Locate the cell with the specified text and output its (X, Y) center coordinate. 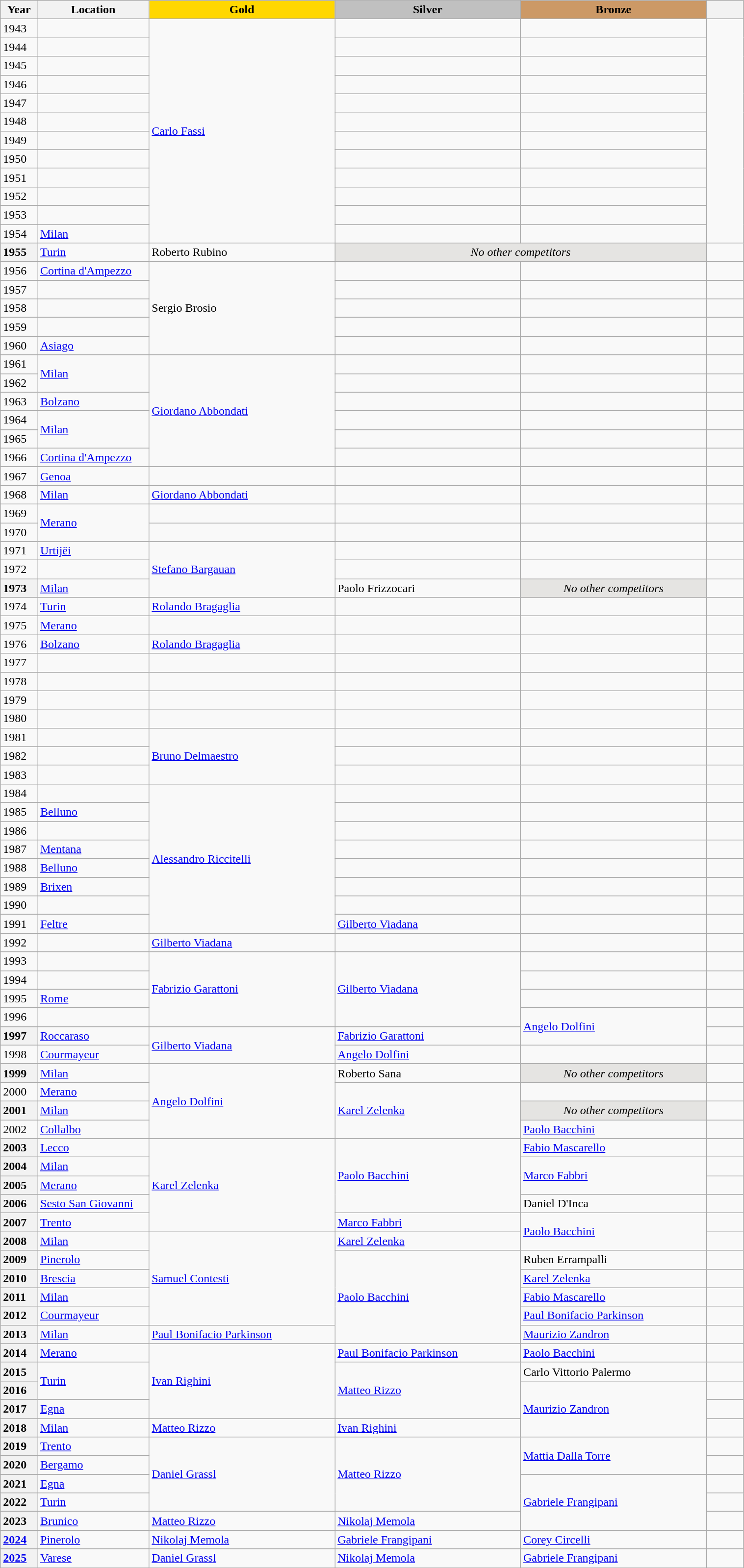
2013 (19, 1334)
2021 (19, 1484)
2018 (19, 1428)
2025 (19, 1558)
2010 (19, 1278)
1973 (19, 588)
Feltre (93, 924)
Corey Circelli (613, 1540)
2016 (19, 1390)
2015 (19, 1371)
Carlo Fassi (242, 131)
Mentana (93, 849)
1953 (19, 215)
1988 (19, 868)
1967 (19, 476)
1966 (19, 457)
Collalbo (93, 1129)
1955 (19, 252)
1964 (19, 420)
1972 (19, 570)
1944 (19, 47)
1951 (19, 177)
1958 (19, 308)
1997 (19, 1036)
Rome (93, 998)
1998 (19, 1054)
Urtijëi (93, 551)
1999 (19, 1073)
Brescia (93, 1278)
1959 (19, 327)
1987 (19, 849)
1948 (19, 122)
2003 (19, 1148)
2024 (19, 1540)
2011 (19, 1297)
Sergio Brosio (242, 308)
2001 (19, 1110)
1985 (19, 812)
Mattia Dalla Torre (613, 1456)
Roccaraso (93, 1036)
Varese (93, 1558)
1979 (19, 700)
Lecco (93, 1148)
2019 (19, 1446)
Sesto San Giovanni (93, 1204)
1946 (19, 84)
1982 (19, 756)
Asiago (93, 346)
1965 (19, 439)
Ruben Errampalli (613, 1260)
1945 (19, 66)
2022 (19, 1502)
1950 (19, 159)
Daniel D'Inca (613, 1204)
1991 (19, 924)
Alessandro Riccitelli (242, 858)
2005 (19, 1185)
1952 (19, 196)
1969 (19, 513)
1981 (19, 737)
1974 (19, 607)
1961 (19, 364)
1984 (19, 793)
Bruno Delmaestro (242, 756)
1983 (19, 774)
2006 (19, 1204)
1993 (19, 961)
Bronze (613, 10)
Samuel Contesti (242, 1278)
Brixen (93, 887)
Year (19, 10)
Location (93, 10)
1989 (19, 887)
2012 (19, 1316)
2000 (19, 1092)
Silver (428, 10)
2004 (19, 1167)
Bergamo (93, 1465)
1977 (19, 663)
2020 (19, 1465)
2014 (19, 1353)
1980 (19, 719)
1963 (19, 401)
Stefano Bargauan (242, 570)
1957 (19, 290)
1960 (19, 346)
1954 (19, 234)
Gold (242, 10)
2007 (19, 1222)
2017 (19, 1409)
Genoa (93, 476)
1975 (19, 625)
1986 (19, 831)
1992 (19, 943)
1995 (19, 998)
Carlo Vittorio Palermo (613, 1371)
Brunico (93, 1521)
1943 (19, 28)
1976 (19, 644)
2023 (19, 1521)
Roberto Rubino (242, 252)
1978 (19, 681)
1968 (19, 495)
1996 (19, 1017)
2002 (19, 1129)
1994 (19, 980)
1962 (19, 383)
2009 (19, 1260)
1956 (19, 271)
1970 (19, 532)
Paolo Frizzocari (428, 588)
Roberto Sana (428, 1073)
1949 (19, 140)
1947 (19, 103)
1971 (19, 551)
2008 (19, 1241)
1990 (19, 905)
